Detect which cell encompasses the target text, then output its [x, y] center coordinate. 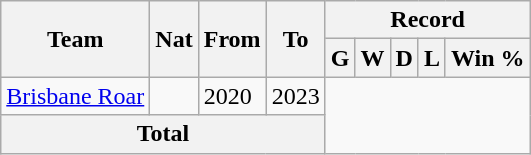
Team [76, 39]
Nat [174, 39]
Win % [488, 58]
L [432, 58]
From [232, 39]
Record [428, 20]
To [296, 39]
W [372, 58]
Brisbane Roar [76, 96]
Total [163, 134]
D [404, 58]
2020 [232, 96]
G [340, 58]
2023 [296, 96]
